Provide the [X, Y] coordinate of the cell's center where the given text is located.  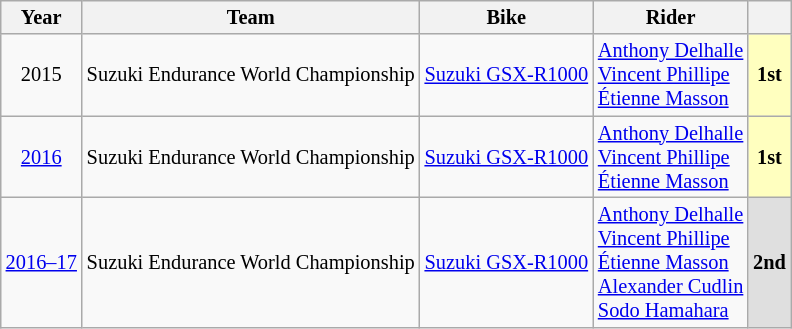
2016 [42, 157]
Year [42, 17]
2016–17 [42, 262]
Team [251, 17]
Rider [670, 17]
Anthony Delhalle Vincent Phillipe Étienne Masson Alexander Cudlin Sodo Hamahara [670, 262]
2015 [42, 75]
Bike [506, 17]
2nd [770, 262]
